Search for the cell housing the specified text and yield its [x, y] center coordinate. 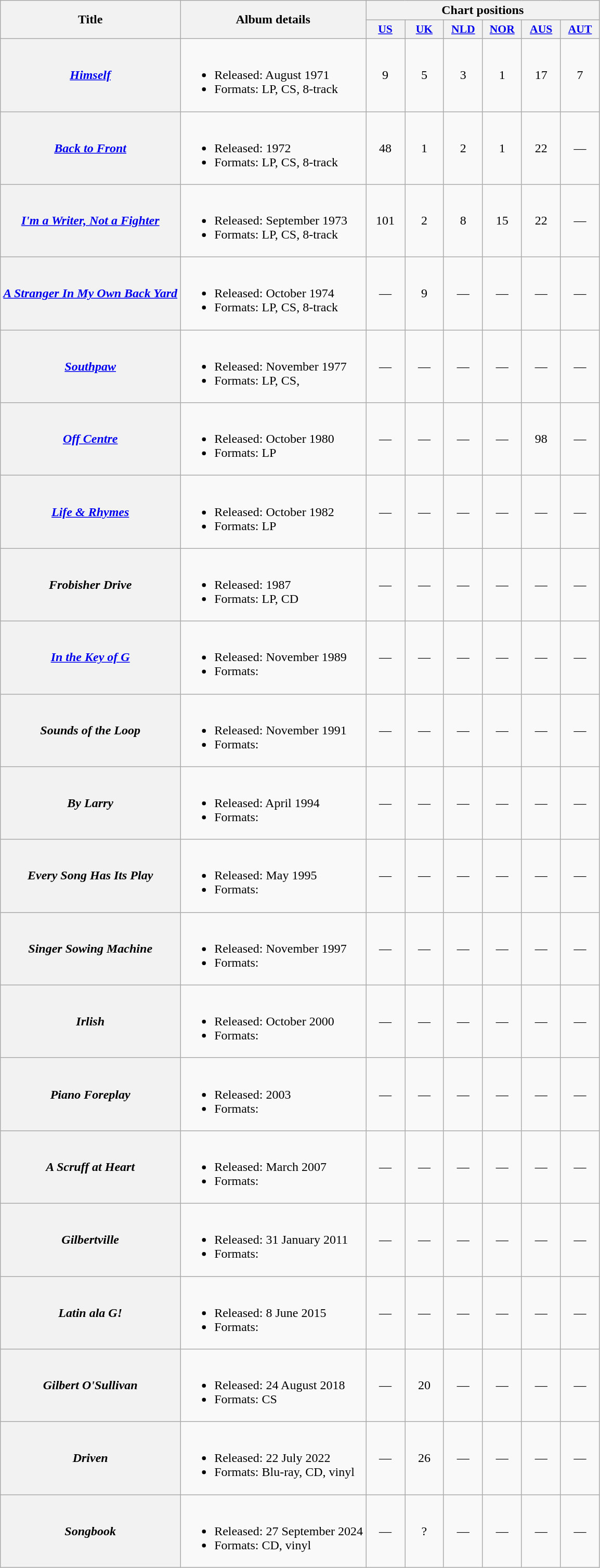
101 [386, 221]
NOR [502, 30]
Himself [90, 75]
Released: November 1977Formats: LP, CS, [273, 366]
8 [463, 221]
Gilbert O'Sullivan [90, 1386]
Life & Rhymes [90, 512]
48 [386, 148]
Singer Sowing Machine [90, 948]
Sounds of the Loop [90, 730]
Released: September 1973Formats: LP, CS, 8-track [273, 221]
By Larry [90, 803]
Chart positions [482, 10]
26 [424, 1458]
Off Centre [90, 439]
Title [90, 20]
Released: October 2000Formats: [273, 1021]
5 [424, 75]
Released: October 1974Formats: LP, CS, 8-track [273, 294]
AUT [580, 30]
Released: 1972Formats: LP, CS, 8-track [273, 148]
Released: October 1982Formats: LP [273, 512]
Released: November 1991Formats: [273, 730]
Released: November 1989Formats: [273, 657]
In the Key of G [90, 657]
98 [541, 439]
Released: November 1997Formats: [273, 948]
Released: March 2007Formats: [273, 1167]
7 [580, 75]
Every Song Has Its Play [90, 876]
3 [463, 75]
Back to Front [90, 148]
Released: 2003Formats: [273, 1094]
Album details [273, 20]
A Stranger In My Own Back Yard [90, 294]
Released: October 1980Formats: LP [273, 439]
Released: 31 January 2011Formats: [273, 1240]
AUS [541, 30]
Driven [90, 1458]
Gilbertville [90, 1240]
Irlish [90, 1021]
Released: April 1994Formats: [273, 803]
Released: 8 June 2015Formats: [273, 1313]
Released: 27 September 2024Formats: CD, vinyl [273, 1531]
Released: 1987Formats: LP, CD [273, 585]
NLD [463, 30]
Latin ala G! [90, 1313]
Released: 22 July 2022Formats: Blu-ray, CD, vinyl [273, 1458]
Released: August 1971Formats: LP, CS, 8-track [273, 75]
20 [424, 1386]
UK [424, 30]
Songbook [90, 1531]
Released: May 1995Formats: [273, 876]
US [386, 30]
Piano Foreplay [90, 1094]
I'm a Writer, Not a Fighter [90, 221]
15 [502, 221]
A Scruff at Heart [90, 1167]
Southpaw [90, 366]
Frobisher Drive [90, 585]
17 [541, 75]
? [424, 1531]
Released: 24 August 2018Formats: CS [273, 1386]
